Output the [x, y] coordinate of the center of the cell containing the given text.  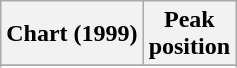
Chart (1999) [72, 34]
Peakposition [189, 34]
